Scan for the cell matching the given text and deliver its [X, Y] coordinate at center. 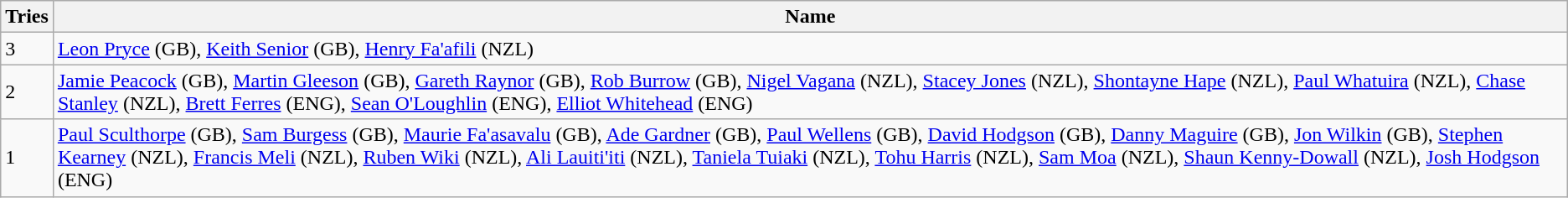
1 [27, 158]
Tries [27, 17]
3 [27, 49]
Name [810, 17]
Leon Pryce (GB), Keith Senior (GB), Henry Fa'afili (NZL) [810, 49]
2 [27, 92]
